Determine the [x, y] coordinate at the center of the cell enclosing the given text.  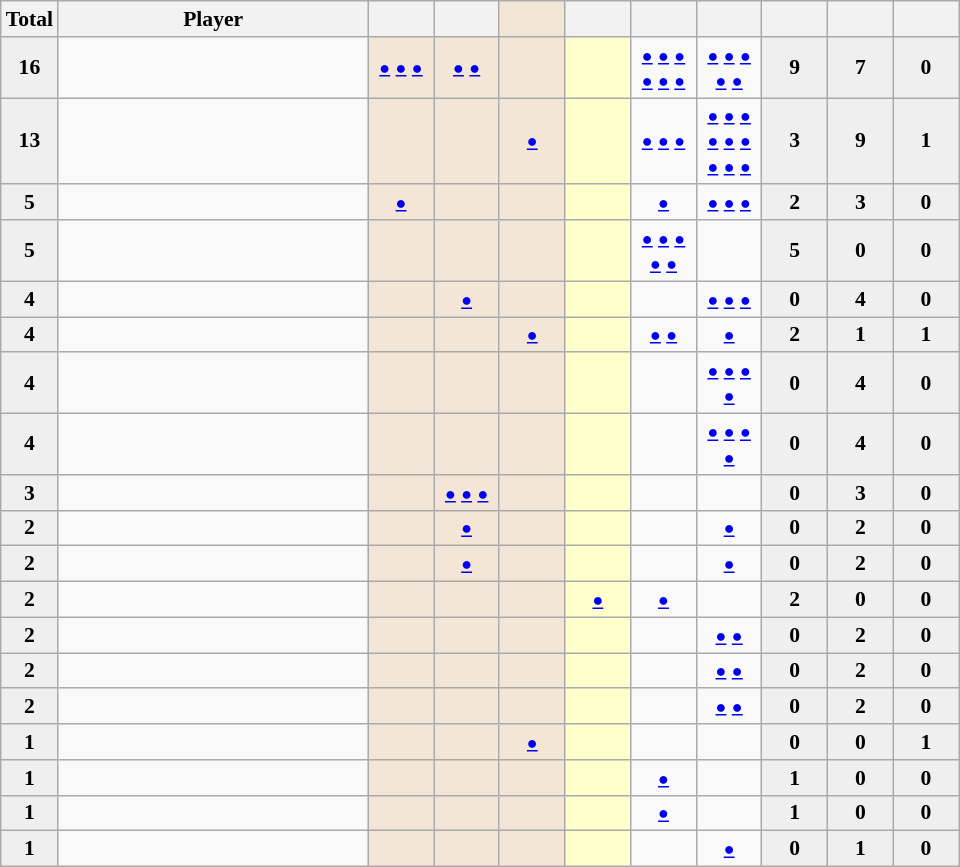
7 [861, 68]
Total [30, 19]
13 [30, 142]
Player [213, 19]
16 [30, 68]
● ● ● ● ● ● [664, 68]
● ● ● ● ● ● ● ● ● [729, 142]
